Locate the cell with the specified text and output its [x, y] center coordinate. 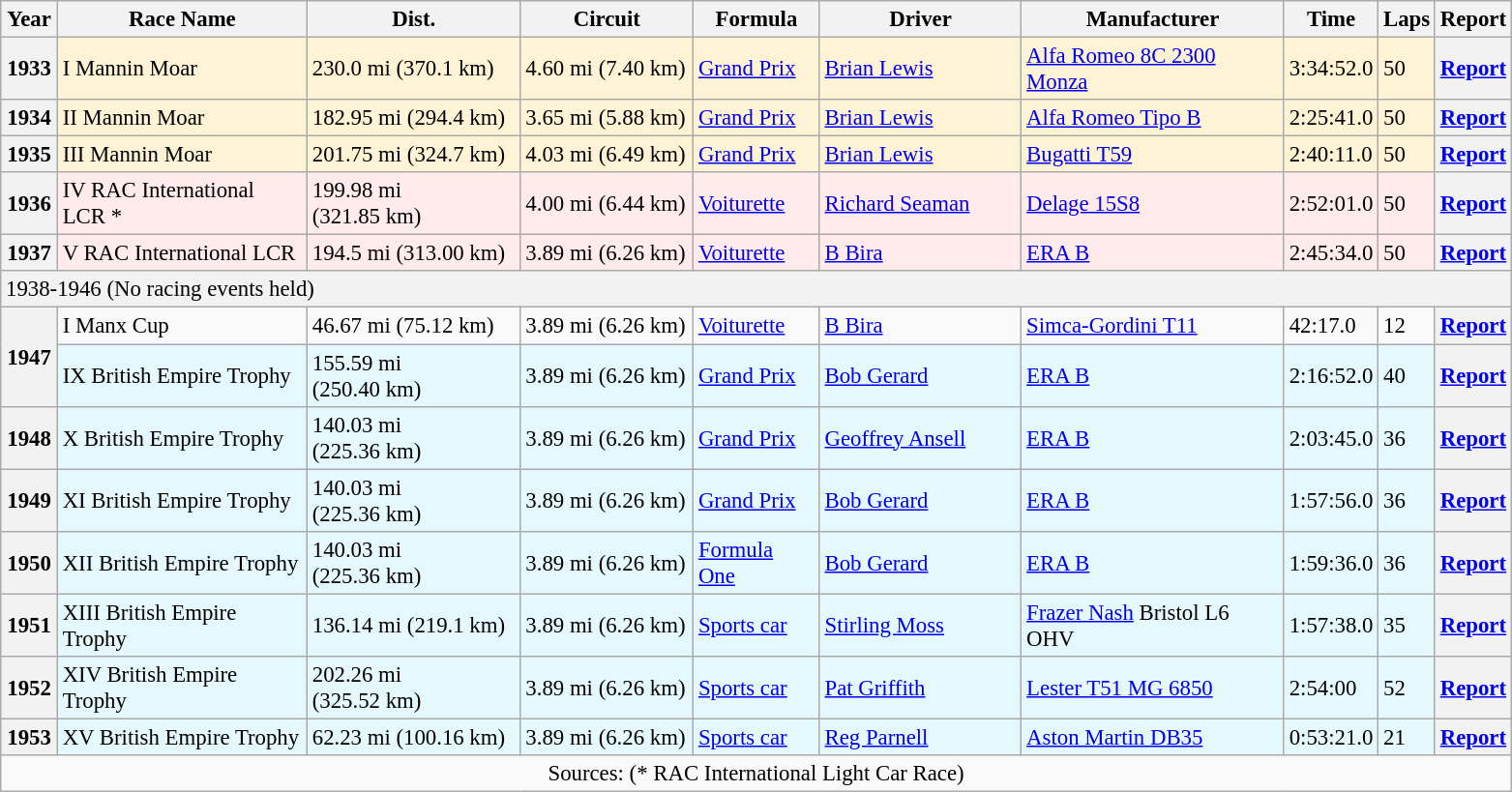
62.23 mi (100.16 km) [414, 737]
35 [1407, 625]
Formula [756, 19]
201.75 mi (324.7 km) [414, 155]
1:57:56.0 [1331, 501]
II Mannin Moar [182, 118]
Stirling Moss [921, 625]
Frazer Nash Bristol L6 OHV [1153, 625]
2:52:01.0 [1331, 203]
3:34:52.0 [1331, 70]
Simca-Gordini T11 [1153, 326]
4.60 mi (7.40 km) [608, 70]
Reg Parnell [921, 737]
2:25:41.0 [1331, 118]
2:54:00 [1331, 689]
I Manx Cup [182, 326]
1948 [29, 437]
21 [1407, 737]
Circuit [608, 19]
Time [1331, 19]
Aston Martin DB35 [1153, 737]
Formula One [756, 563]
1947 [29, 357]
182.95 mi (294.4 km) [414, 118]
Race Name [182, 19]
XV British Empire Trophy [182, 737]
1953 [29, 737]
Delage 15S8 [1153, 203]
Geoffrey Ansell [921, 437]
Bugatti T59 [1153, 155]
4.00 mi (6.44 km) [608, 203]
Alfa Romeo Tipo B [1153, 118]
1:57:38.0 [1331, 625]
XIV British Empire Trophy [182, 689]
42:17.0 [1331, 326]
Laps [1407, 19]
12 [1407, 326]
1952 [29, 689]
1950 [29, 563]
1936 [29, 203]
Manufacturer [1153, 19]
V RAC International LCR [182, 253]
Driver [921, 19]
230.0 mi (370.1 km) [414, 70]
1949 [29, 501]
4.03 mi (6.49 km) [608, 155]
Lester T51 MG 6850 [1153, 689]
2:03:45.0 [1331, 437]
Pat Griffith [921, 689]
0:53:21.0 [1331, 737]
Year [29, 19]
136.14 mi (219.1 km) [414, 625]
2:40:11.0 [1331, 155]
XII British Empire Trophy [182, 563]
Dist. [414, 19]
Alfa Romeo 8C 2300 Monza [1153, 70]
I Mannin Moar [182, 70]
IX British Empire Trophy [182, 375]
XI British Empire Trophy [182, 501]
1:59:36.0 [1331, 563]
X British Empire Trophy [182, 437]
1937 [29, 253]
3.65 mi (5.88 km) [608, 118]
Richard Seaman [921, 203]
1935 [29, 155]
1951 [29, 625]
XIII British Empire Trophy [182, 625]
1933 [29, 70]
40 [1407, 375]
Sources: (* RAC International Light Car Race) [756, 774]
1938-1946 (No racing events held) [756, 289]
1934 [29, 118]
2:16:52.0 [1331, 375]
52 [1407, 689]
2:45:34.0 [1331, 253]
IV RAC International LCR * [182, 203]
194.5 mi (313.00 km) [414, 253]
III Mannin Moar [182, 155]
155.59 mi (250.40 km) [414, 375]
199.98 mi (321.85 km) [414, 203]
202.26 mi (325.52 km) [414, 689]
46.67 mi (75.12 km) [414, 326]
